From the cell containing the given text, extract its center point as [X, Y] coordinate. 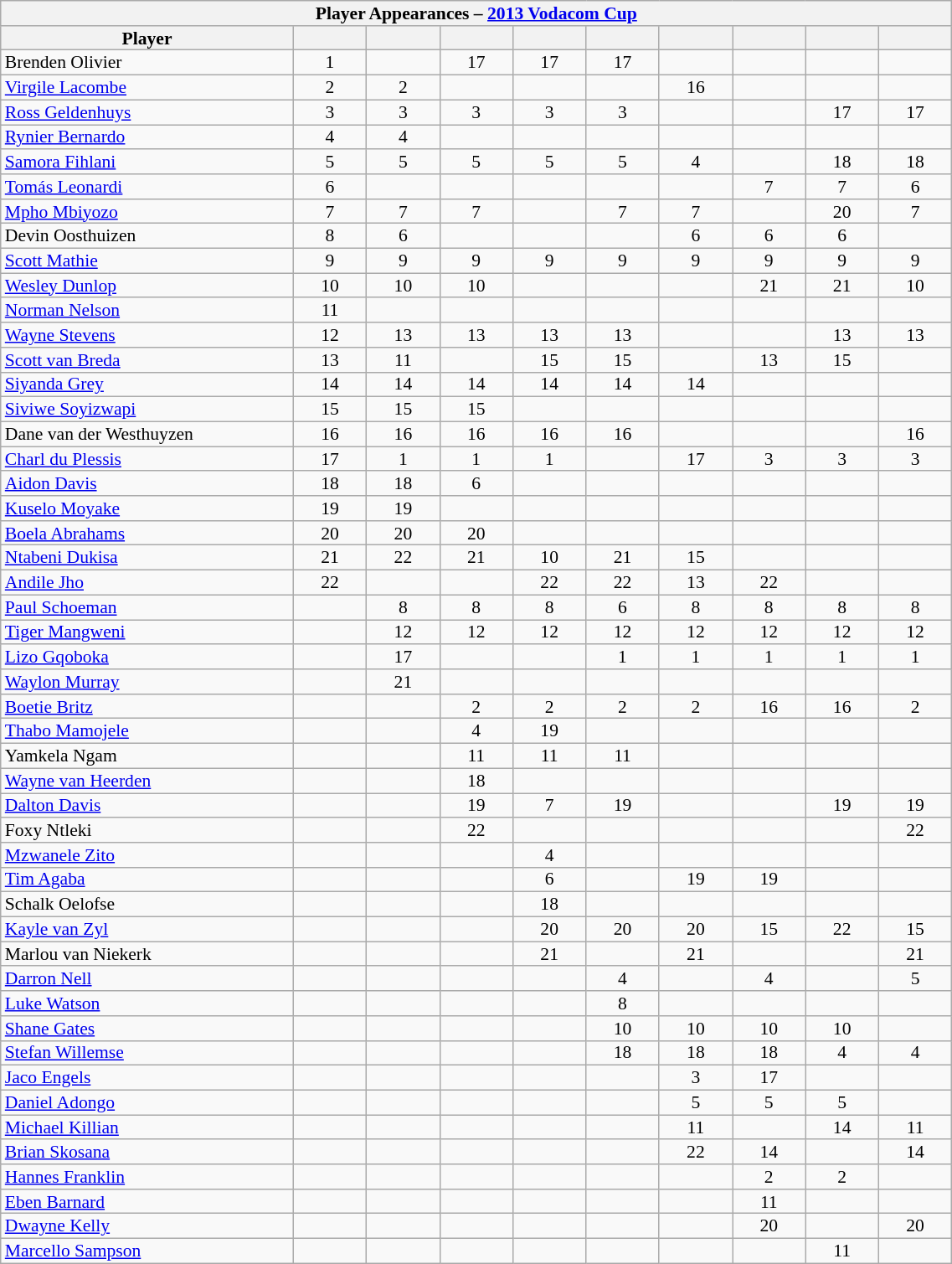
Brian Skosana [147, 1153]
Brenden Olivier [147, 63]
Thabo Mamojele [147, 731]
Darron Nell [147, 979]
Eben Barnard [147, 1202]
Stefan Willemse [147, 1053]
Foxy Ntleki [147, 830]
Dane van der Westhuyzen [147, 435]
Virgile Lacombe [147, 88]
Michael Killian [147, 1127]
Luke Watson [147, 1003]
Player Appearances – 2013 Vodacom Cup [476, 13]
Devin Oosthuizen [147, 236]
Wesley Dunlop [147, 286]
Mzwanele Zito [147, 855]
Shane Gates [147, 1029]
Waylon Murray [147, 682]
Boela Abrahams [147, 534]
Daniel Adongo [147, 1103]
Marcello Sampson [147, 1251]
Tim Agaba [147, 880]
Scott Mathie [147, 261]
Samora Fihlani [147, 162]
Wayne van Heerden [147, 781]
Dalton Davis [147, 806]
Player [147, 39]
Siyanda Grey [147, 384]
Siviwe Soyizwapi [147, 410]
Boetie Britz [147, 707]
Kayle van Zyl [147, 930]
Jaco Engels [147, 1078]
Kuselo Moyake [147, 508]
Charl du Plessis [147, 459]
Marlou van Niekerk [147, 954]
Hannes Franklin [147, 1177]
Yamkela Ngam [147, 756]
Rynier Bernardo [147, 137]
Wayne Stevens [147, 335]
Ross Geldenhuys [147, 112]
Schalk Oelofse [147, 905]
Lizo Gqoboka [147, 658]
Tomás Leonardi [147, 187]
Ntabeni Dukisa [147, 558]
Aidon Davis [147, 484]
Tiger Mangweni [147, 632]
Paul Schoeman [147, 607]
Scott van Breda [147, 360]
Andile Jho [147, 583]
Mpho Mbiyozo [147, 212]
Norman Nelson [147, 311]
Dwayne Kelly [147, 1226]
